Scan for the cell matching the given text and deliver its [x, y] coordinate at center. 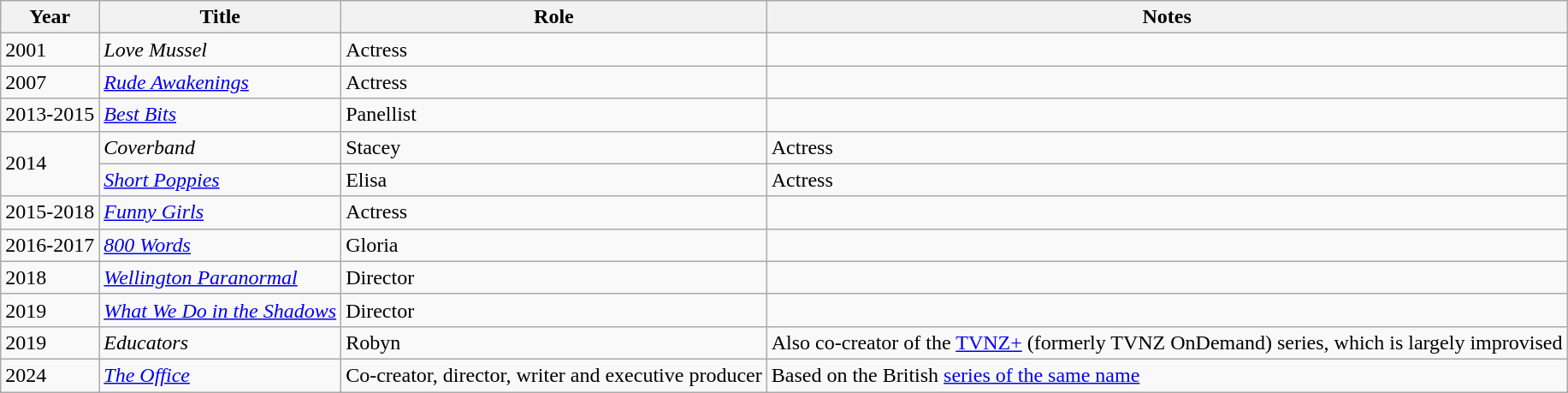
Title [221, 17]
Wellington Paranormal [221, 277]
800 Words [221, 245]
Love Mussel [221, 50]
Best Bits [221, 115]
2013-2015 [50, 115]
Year [50, 17]
Gloria [554, 245]
2024 [50, 375]
Educators [221, 342]
Panellist [554, 115]
What We Do in the Shadows [221, 310]
Co-creator, director, writer and executive producer [554, 375]
Short Poppies [221, 180]
The Office [221, 375]
2016-2017 [50, 245]
Stacey [554, 147]
Funny Girls [221, 212]
2014 [50, 164]
2007 [50, 82]
2001 [50, 50]
Elisa [554, 180]
Rude Awakenings [221, 82]
Notes [1167, 17]
2015-2018 [50, 212]
Also co-creator of the TVNZ+ (formerly TVNZ OnDemand) series, which is largely improvised [1167, 342]
Role [554, 17]
Based on the British series of the same name [1167, 375]
Robyn [554, 342]
2018 [50, 277]
Coverband [221, 147]
